Return the (x, y) coordinate for the center point of the cell that contains the specified text.  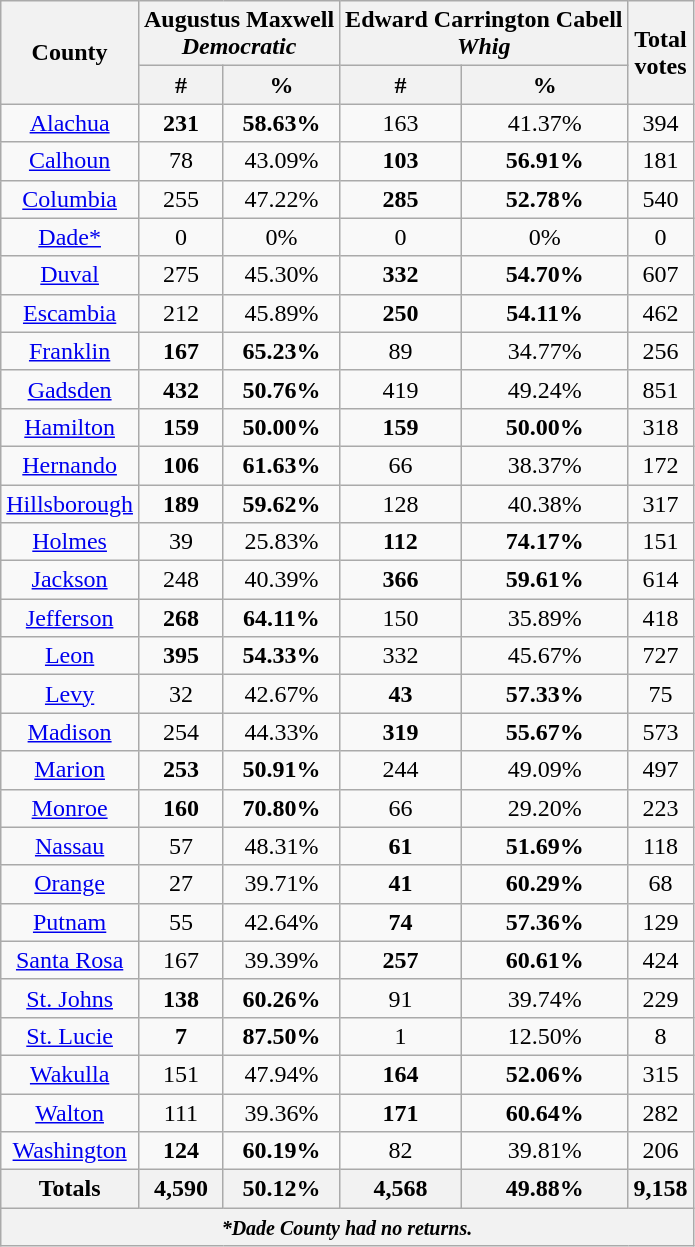
419 (401, 389)
Marion (70, 770)
Columbia (70, 199)
Levy (70, 694)
Leon (70, 656)
60.19% (281, 1151)
50.91% (281, 770)
231 (180, 123)
47.94% (281, 1074)
74.17% (544, 542)
Gadsden (70, 389)
Edward Carrington CabellWhig (484, 34)
50.12% (281, 1189)
78 (180, 161)
59.61% (544, 580)
9,158 (660, 1189)
118 (660, 846)
52.78% (544, 199)
223 (660, 808)
Orange (70, 884)
112 (401, 542)
55 (180, 922)
91 (401, 998)
614 (660, 580)
29.20% (544, 808)
727 (660, 656)
268 (180, 618)
366 (401, 580)
8 (660, 1036)
St. Lucie (70, 1036)
206 (660, 1151)
164 (401, 1074)
57 (180, 846)
497 (660, 770)
42.64% (281, 922)
49.24% (544, 389)
607 (660, 275)
394 (660, 123)
74 (401, 922)
253 (180, 770)
138 (180, 998)
Monroe (70, 808)
285 (401, 199)
64.11% (281, 618)
462 (660, 313)
39.39% (281, 960)
Madison (70, 732)
70.80% (281, 808)
Washington (70, 1151)
51.69% (544, 846)
282 (660, 1113)
Dade* (70, 237)
129 (660, 922)
50.76% (281, 389)
60.29% (544, 884)
317 (660, 503)
395 (180, 656)
35.89% (544, 618)
540 (660, 199)
4,568 (401, 1189)
39.81% (544, 1151)
45.89% (281, 313)
38.37% (544, 465)
124 (180, 1151)
172 (660, 465)
49.88% (544, 1189)
Hernando (70, 465)
7 (180, 1036)
250 (401, 313)
432 (180, 389)
39.71% (281, 884)
Escambia (70, 313)
60.64% (544, 1113)
41.37% (544, 123)
Putnam (70, 922)
103 (401, 161)
39 (180, 542)
41 (401, 884)
254 (180, 732)
315 (660, 1074)
56.91% (544, 161)
57.33% (544, 694)
Hillsborough (70, 503)
255 (180, 199)
Franklin (70, 351)
County (70, 52)
43 (401, 694)
42.67% (281, 694)
58.63% (281, 123)
40.38% (544, 503)
55.67% (544, 732)
Santa Rosa (70, 960)
89 (401, 351)
851 (660, 389)
27 (180, 884)
163 (401, 123)
212 (180, 313)
39.36% (281, 1113)
171 (401, 1113)
45.30% (281, 275)
418 (660, 618)
52.06% (544, 1074)
106 (180, 465)
45.67% (544, 656)
248 (180, 580)
68 (660, 884)
60.26% (281, 998)
229 (660, 998)
189 (180, 503)
54.33% (281, 656)
160 (180, 808)
54.70% (544, 275)
Augustus MaxwellDemocratic (238, 34)
257 (401, 960)
44.33% (281, 732)
Walton (70, 1113)
319 (401, 732)
82 (401, 1151)
47.22% (281, 199)
61.63% (281, 465)
60.61% (544, 960)
1 (401, 1036)
48.31% (281, 846)
Nassau (70, 846)
39.74% (544, 998)
75 (660, 694)
49.09% (544, 770)
424 (660, 960)
Jefferson (70, 618)
Totals (70, 1189)
25.83% (281, 542)
111 (180, 1113)
32 (180, 694)
Alachua (70, 123)
34.77% (544, 351)
St. Johns (70, 998)
573 (660, 732)
87.50% (281, 1036)
*Dade County had no returns. (347, 1227)
43.09% (281, 161)
54.11% (544, 313)
Holmes (70, 542)
318 (660, 427)
244 (401, 770)
Hamilton (70, 427)
Totalvotes (660, 52)
65.23% (281, 351)
61 (401, 846)
128 (401, 503)
150 (401, 618)
12.50% (544, 1036)
275 (180, 275)
256 (660, 351)
181 (660, 161)
Calhoun (70, 161)
Jackson (70, 580)
57.36% (544, 922)
Duval (70, 275)
Wakulla (70, 1074)
4,590 (180, 1189)
40.39% (281, 580)
59.62% (281, 503)
